Pinpoint the cell where the given text exists, returning its (x, y) midpoint coordinate. 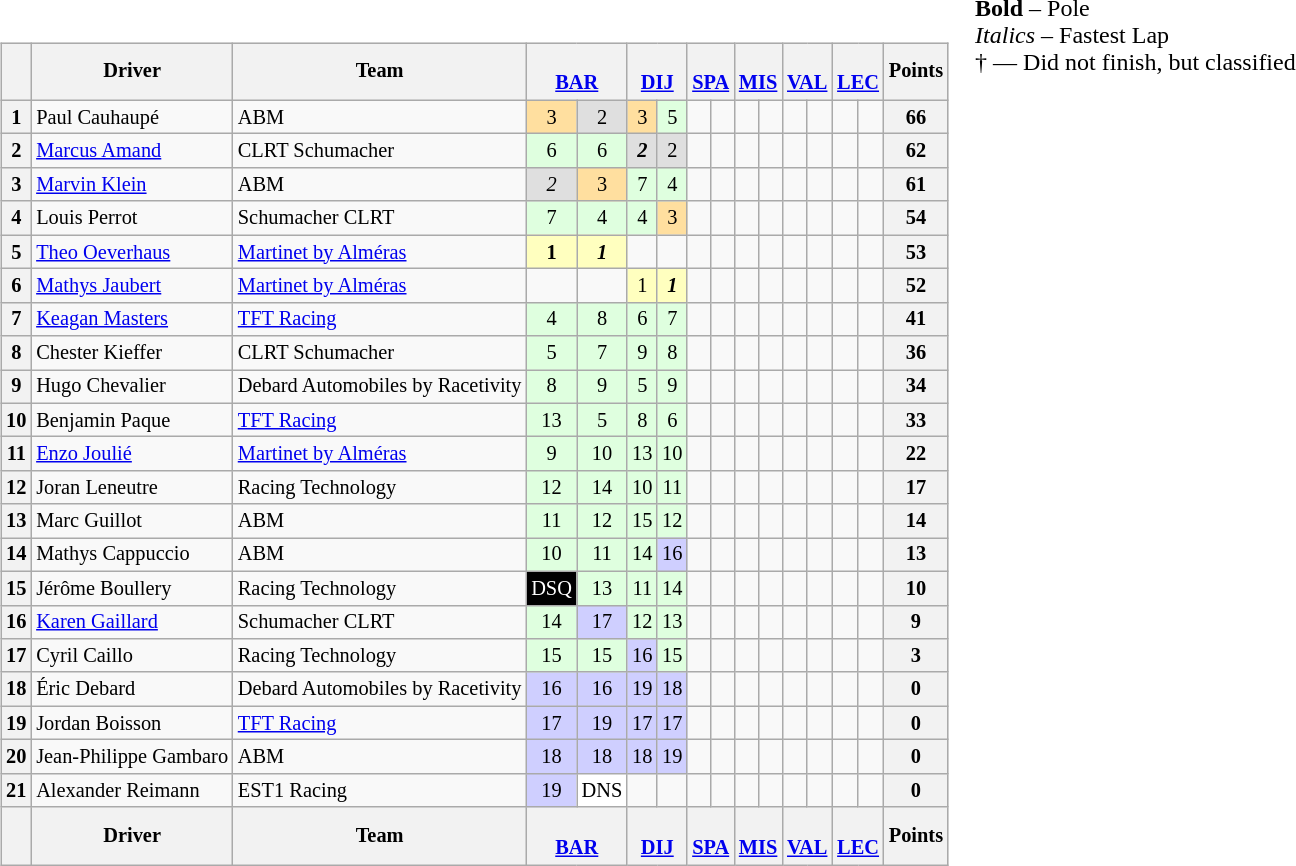
Jean-Philippe Gambaro (132, 757)
Mathys Jaubert (132, 286)
Jérôme Boullery (132, 588)
Marc Guillot (132, 521)
66 (916, 117)
DSQ (551, 588)
21 (16, 790)
Keagan Masters (132, 319)
36 (916, 353)
34 (916, 387)
Marvin Klein (132, 185)
DNS (602, 790)
Cyril Caillo (132, 656)
20 (16, 757)
Paul Cauhaupé (132, 117)
Mathys Cappuccio (132, 555)
41 (916, 319)
54 (916, 218)
Theo Oeverhaus (132, 252)
Jordan Boisson (132, 723)
53 (916, 252)
Éric Debard (132, 689)
Marcus Amand (132, 151)
Louis Perrot (132, 218)
Alexander Reimann (132, 790)
Benjamin Paque (132, 420)
Enzo Joulié (132, 454)
61 (916, 185)
62 (916, 151)
Joran Leneutre (132, 488)
Chester Kieffer (132, 353)
22 (916, 454)
33 (916, 420)
Hugo Chevalier (132, 387)
52 (916, 286)
Karen Gaillard (132, 622)
EST1 Racing (380, 790)
